Search for the cell housing the specified text and yield its (X, Y) center coordinate. 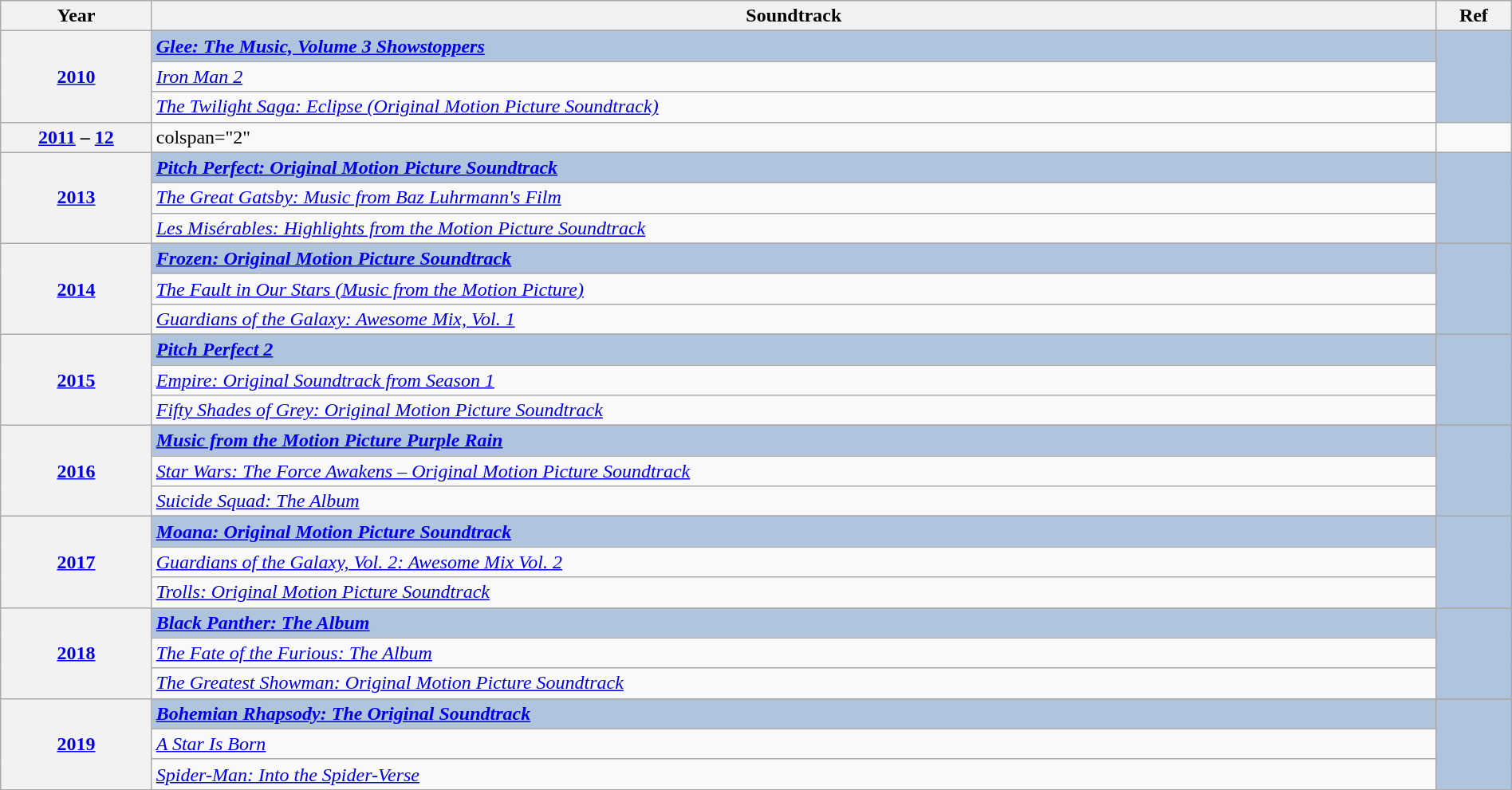
Frozen: Original Motion Picture Soundtrack (793, 258)
2013 (77, 198)
2016 (77, 471)
Soundtrack (793, 16)
Guardians of the Galaxy, Vol. 2: Awesome Mix Vol. 2 (793, 562)
2015 (77, 379)
colspan="2" (793, 137)
Pitch Perfect: Original Motion Picture Soundtrack (793, 167)
Fifty Shades of Grey: Original Motion Picture Soundtrack (793, 411)
The Fault in Our Stars (Music from the Motion Picture) (793, 289)
Year (77, 16)
Pitch Perfect 2 (793, 349)
2010 (77, 77)
Bohemian Rhapsody: The Original Soundtrack (793, 713)
Trolls: Original Motion Picture Soundtrack (793, 592)
Empire: Original Soundtrack from Season 1 (793, 380)
Iron Man 2 (793, 77)
Music from the Motion Picture Purple Rain (793, 441)
Black Panther: The Album (793, 623)
Guardians of the Galaxy: Awesome Mix, Vol. 1 (793, 319)
2019 (77, 744)
The Twilight Saga: Eclipse (Original Motion Picture Soundtrack) (793, 107)
Moana: Original Motion Picture Soundtrack (793, 532)
Les Misérables: Highlights from the Motion Picture Soundtrack (793, 228)
Suicide Squad: The Album (793, 501)
Star Wars: The Force Awakens – Original Motion Picture Soundtrack (793, 471)
A Star Is Born (793, 744)
The Fate of the Furious: The Album (793, 653)
Ref (1474, 16)
The Greatest Showman: Original Motion Picture Soundtrack (793, 683)
2017 (77, 562)
2011 – 12 (77, 137)
The Great Gatsby: Music from Baz Luhrmann's Film (793, 198)
2014 (77, 289)
2018 (77, 653)
Spider-Man: Into the Spider-Verse (793, 774)
Glee: The Music, Volume 3 Showstoppers (793, 46)
